Extract the (x, y) coordinate from the center of the cell holding the provided text.  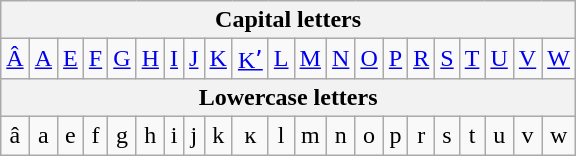
G (122, 59)
N (340, 59)
ĸ (250, 135)
g (122, 135)
Lowercase letters (288, 97)
t (472, 135)
w (559, 135)
l (281, 135)
â (15, 135)
h (150, 135)
U (499, 59)
H (150, 59)
Â (15, 59)
S (447, 59)
n (340, 135)
E (71, 59)
i (174, 135)
J (194, 59)
T (472, 59)
a (43, 135)
K (218, 59)
u (499, 135)
k (218, 135)
M (310, 59)
Capital letters (288, 20)
R (422, 59)
F (95, 59)
r (422, 135)
L (281, 59)
W (559, 59)
Kʼ (250, 59)
p (395, 135)
j (194, 135)
f (95, 135)
I (174, 59)
P (395, 59)
V (527, 59)
o (369, 135)
m (310, 135)
v (527, 135)
s (447, 135)
O (369, 59)
e (71, 135)
A (43, 59)
